Determine the (X, Y) coordinate at the center of the cell enclosing the given text.  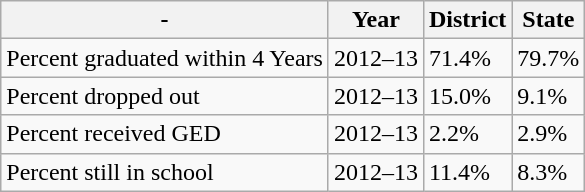
8.3% (548, 172)
- (165, 20)
2.9% (548, 134)
11.4% (467, 172)
9.1% (548, 96)
71.4% (467, 58)
79.7% (548, 58)
2.2% (467, 134)
Percent graduated within 4 Years (165, 58)
State (548, 20)
Year (376, 20)
15.0% (467, 96)
Percent received GED (165, 134)
Percent still in school (165, 172)
District (467, 20)
Percent dropped out (165, 96)
